Detect which cell encompasses the target text, then output its (X, Y) center coordinate. 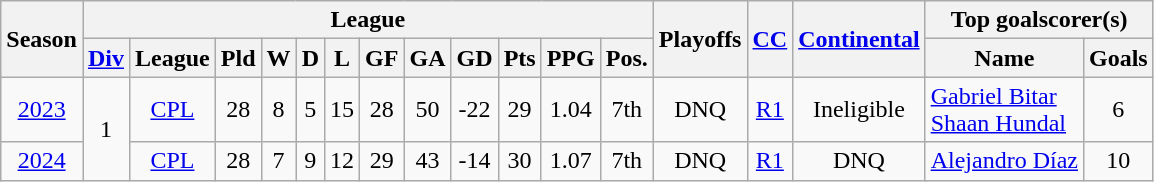
7 (278, 161)
-14 (474, 161)
Season (42, 39)
GF (382, 58)
Gabriel Bitar Shaan Hundal (1004, 110)
43 (428, 161)
2024 (42, 161)
8 (278, 110)
D (310, 58)
Continental (859, 39)
Name (1004, 58)
Alejandro Díaz (1004, 161)
Pos. (626, 58)
15 (342, 110)
Top goalscorer(s) (1039, 20)
CC (770, 39)
9 (310, 161)
6 (1118, 110)
Ineligible (859, 110)
Goals (1118, 58)
Playoffs (700, 39)
1 (106, 128)
W (278, 58)
Div (106, 58)
PPG (570, 58)
30 (520, 161)
50 (428, 110)
1.07 (570, 161)
5 (310, 110)
Pld (238, 58)
10 (1118, 161)
GA (428, 58)
1.04 (570, 110)
Pts (520, 58)
2023 (42, 110)
-22 (474, 110)
12 (342, 161)
GD (474, 58)
L (342, 58)
